For the text-containing cell, return its midpoint in (X, Y) coordinate format. 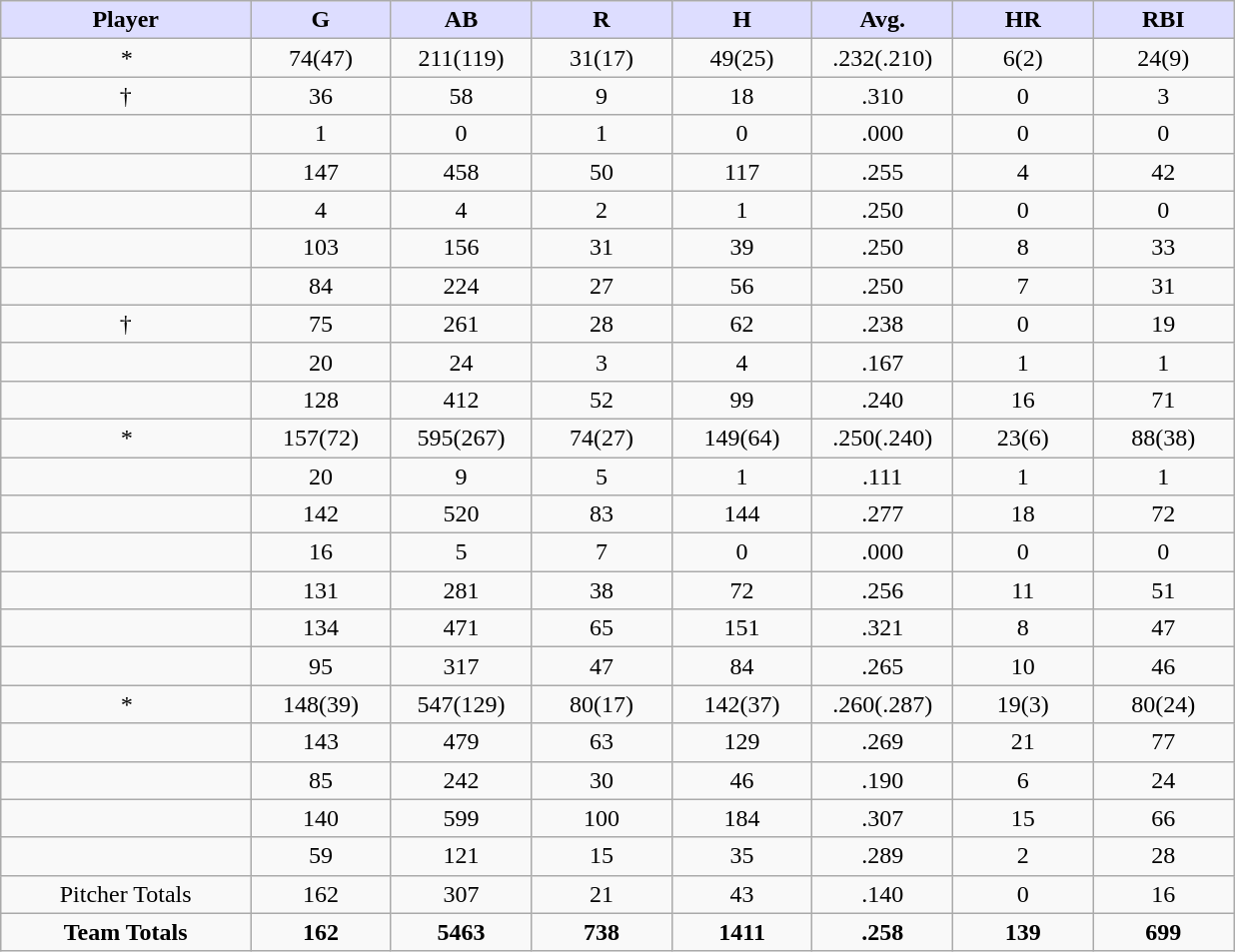
147 (322, 172)
39 (741, 248)
R (602, 20)
.250(.240) (883, 438)
156 (462, 248)
.232(.210) (883, 58)
281 (462, 590)
RBI (1163, 20)
49(25) (741, 58)
149(64) (741, 438)
121 (462, 856)
151 (741, 628)
131 (322, 590)
.140 (883, 894)
.289 (883, 856)
211(119) (462, 58)
85 (322, 780)
65 (602, 628)
HR (1023, 20)
.307 (883, 818)
148(39) (322, 704)
36 (322, 96)
83 (602, 514)
19 (1163, 324)
.310 (883, 96)
128 (322, 400)
129 (741, 742)
Team Totals (126, 932)
30 (602, 780)
5463 (462, 932)
.321 (883, 628)
52 (602, 400)
143 (322, 742)
224 (462, 286)
Avg. (883, 20)
19(3) (1023, 704)
75 (322, 324)
.277 (883, 514)
35 (741, 856)
66 (1163, 818)
74(47) (322, 58)
242 (462, 780)
317 (462, 666)
43 (741, 894)
63 (602, 742)
184 (741, 818)
10 (1023, 666)
27 (602, 286)
23(6) (1023, 438)
.255 (883, 172)
88(38) (1163, 438)
31(17) (602, 58)
144 (741, 514)
Player (126, 20)
.260(.287) (883, 704)
80(24) (1163, 704)
80(17) (602, 704)
738 (602, 932)
1411 (741, 932)
.111 (883, 476)
56 (741, 286)
50 (602, 172)
.269 (883, 742)
412 (462, 400)
.256 (883, 590)
6(2) (1023, 58)
307 (462, 894)
520 (462, 514)
595(267) (462, 438)
11 (1023, 590)
157(72) (322, 438)
62 (741, 324)
.265 (883, 666)
.238 (883, 324)
699 (1163, 932)
140 (322, 818)
100 (602, 818)
261 (462, 324)
Pitcher Totals (126, 894)
99 (741, 400)
6 (1023, 780)
547(129) (462, 704)
.167 (883, 362)
.240 (883, 400)
59 (322, 856)
599 (462, 818)
71 (1163, 400)
471 (462, 628)
42 (1163, 172)
142 (322, 514)
479 (462, 742)
51 (1163, 590)
.190 (883, 780)
33 (1163, 248)
G (322, 20)
74(27) (602, 438)
24(9) (1163, 58)
117 (741, 172)
58 (462, 96)
103 (322, 248)
134 (322, 628)
95 (322, 666)
139 (1023, 932)
77 (1163, 742)
38 (602, 590)
.258 (883, 932)
458 (462, 172)
142(37) (741, 704)
H (741, 20)
AB (462, 20)
